For the text-containing cell, return its midpoint in (X, Y) coordinate format. 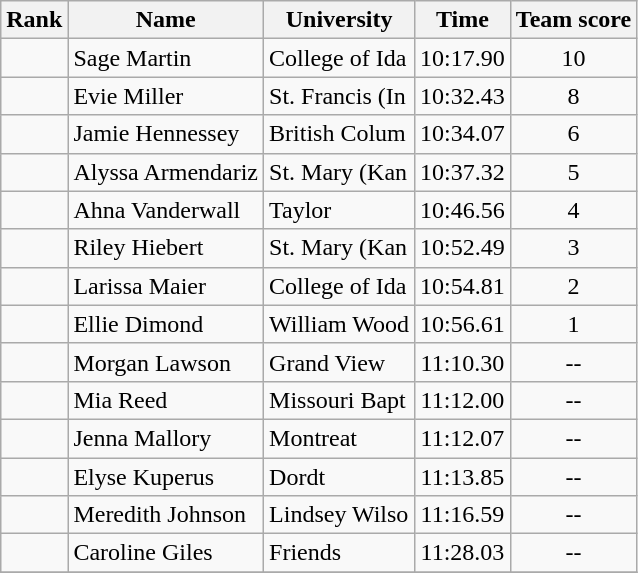
10:32.43 (463, 96)
Team score (573, 20)
4 (573, 210)
University (340, 20)
Jamie Hennessey (166, 134)
5 (573, 172)
10:17.90 (463, 58)
Elyse Kuperus (166, 477)
10:56.61 (463, 324)
Meredith Johnson (166, 515)
Morgan Lawson (166, 362)
11:16.59 (463, 515)
William Wood (340, 324)
6 (573, 134)
Ellie Dimond (166, 324)
British Colum (340, 134)
3 (573, 248)
Evie Miller (166, 96)
Caroline Giles (166, 553)
Ahna Vanderwall (166, 210)
Dordt (340, 477)
Missouri Bapt (340, 400)
Larissa Maier (166, 286)
Mia Reed (166, 400)
1 (573, 324)
Rank (34, 20)
2 (573, 286)
11:28.03 (463, 553)
Sage Martin (166, 58)
10:54.81 (463, 286)
10:34.07 (463, 134)
Grand View (340, 362)
Montreat (340, 438)
Riley Hiebert (166, 248)
10:37.32 (463, 172)
11:12.00 (463, 400)
Friends (340, 553)
Jenna Mallory (166, 438)
Lindsey Wilso (340, 515)
Time (463, 20)
11:10.30 (463, 362)
10 (573, 58)
10:46.56 (463, 210)
Taylor (340, 210)
Alyssa Armendariz (166, 172)
10:52.49 (463, 248)
St. Francis (In (340, 96)
8 (573, 96)
11:13.85 (463, 477)
Name (166, 20)
11:12.07 (463, 438)
